Pinpoint the cell where the given text exists, returning its [x, y] midpoint coordinate. 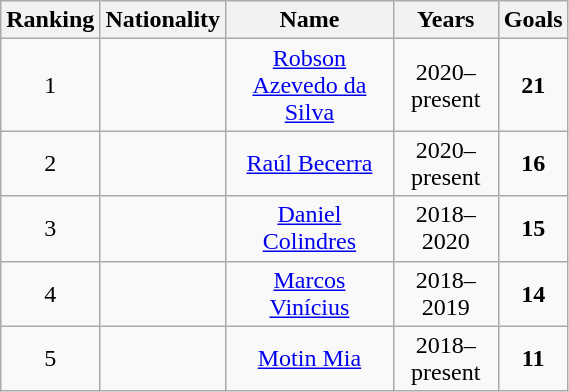
1 [50, 85]
Robson Azevedo da Silva [310, 85]
11 [533, 358]
16 [533, 164]
Raúl Becerra [310, 164]
15 [533, 228]
2018–present [446, 358]
21 [533, 85]
4 [50, 294]
2 [50, 164]
2018–2019 [446, 294]
5 [50, 358]
Marcos Vinícius [310, 294]
3 [50, 228]
Goals [533, 20]
Ranking [50, 20]
2018–2020 [446, 228]
Years [446, 20]
Daniel Colindres [310, 228]
14 [533, 294]
Motin Mia [310, 358]
Name [310, 20]
Nationality [163, 20]
